Output the (x, y) coordinate of the center of the cell containing the given text.  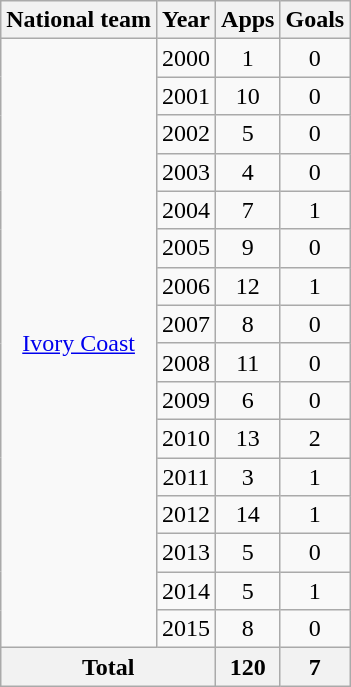
120 (248, 667)
2015 (186, 629)
14 (248, 515)
2010 (186, 438)
2011 (186, 477)
4 (248, 172)
Ivory Coast (79, 344)
2000 (186, 58)
2012 (186, 515)
2005 (186, 248)
2007 (186, 324)
6 (248, 400)
3 (248, 477)
12 (248, 286)
2002 (186, 134)
10 (248, 96)
Year (186, 20)
2001 (186, 96)
2014 (186, 591)
11 (248, 362)
2008 (186, 362)
National team (79, 20)
Apps (248, 20)
2006 (186, 286)
2009 (186, 400)
Goals (315, 20)
9 (248, 248)
Total (108, 667)
13 (248, 438)
2003 (186, 172)
2013 (186, 553)
2 (315, 438)
2004 (186, 210)
